Search for the cell housing the specified text and yield its [X, Y] center coordinate. 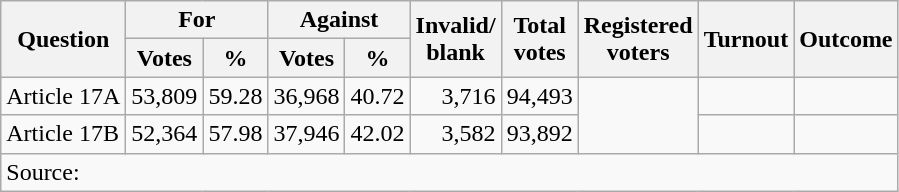
Turnout [746, 39]
Registeredvoters [638, 39]
57.98 [236, 134]
Outcome [846, 39]
53,809 [164, 96]
Against [339, 20]
Question [64, 39]
Totalvotes [540, 39]
Article 17A [64, 96]
Source: [450, 172]
59.28 [236, 96]
37,946 [306, 134]
36,968 [306, 96]
3,716 [456, 96]
42.02 [378, 134]
For [197, 20]
Article 17B [64, 134]
93,892 [540, 134]
94,493 [540, 96]
Invalid/blank [456, 39]
52,364 [164, 134]
3,582 [456, 134]
40.72 [378, 96]
